Pinpoint the cell where the given text exists, returning its [x, y] midpoint coordinate. 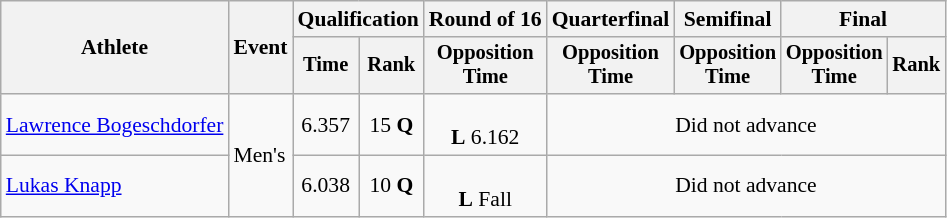
Lawrence Bogeschdorfer [115, 124]
Event [260, 48]
Qualification [358, 19]
Men's [260, 155]
Athlete [115, 48]
Round of 16 [486, 19]
L Fall [486, 186]
15 Q [392, 124]
L 6.162 [486, 124]
6.357 [326, 124]
6.038 [326, 186]
Semifinal [728, 19]
10 Q [392, 186]
Lukas Knapp [115, 186]
Quarterfinal [611, 19]
Final [863, 19]
Time [326, 66]
